Capture the cell that displays the provided text and extract its [X, Y] central coordinate. 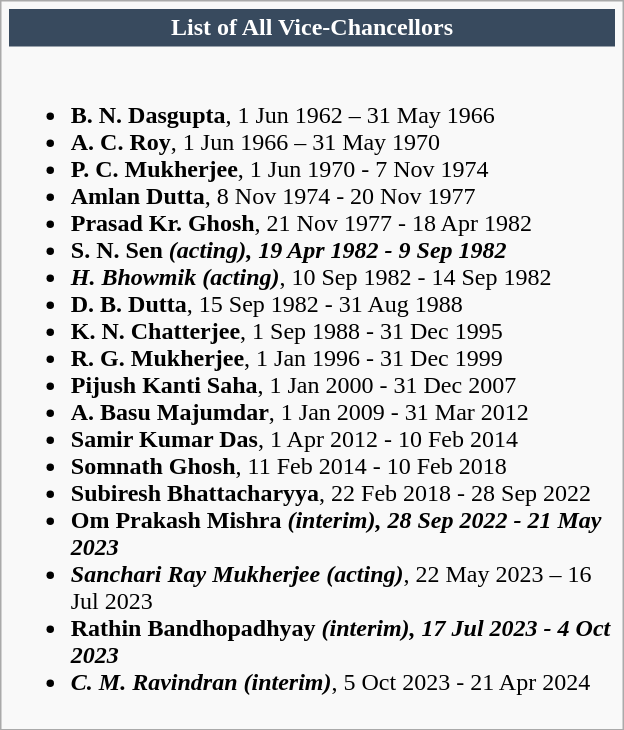
List of All Vice-Chancellors [312, 28]
